Search for the cell housing the specified text and yield its [X, Y] center coordinate. 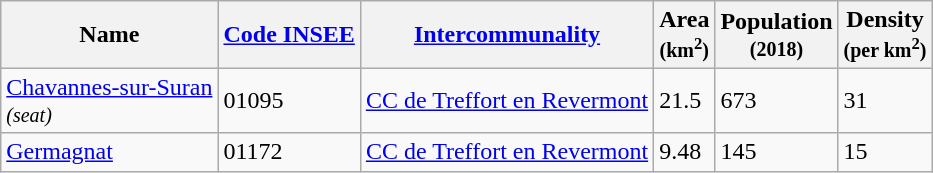
21.5 [684, 100]
145 [776, 152]
Intercommunality [506, 34]
Area(km2) [684, 34]
Density(per km2) [885, 34]
01095 [289, 100]
Germagnat [110, 152]
Code INSEE [289, 34]
15 [885, 152]
9.48 [684, 152]
Chavannes-sur-Suran(seat) [110, 100]
673 [776, 100]
Name [110, 34]
31 [885, 100]
01172 [289, 152]
Population(2018) [776, 34]
